For the text-containing cell, return its midpoint in [x, y] coordinate format. 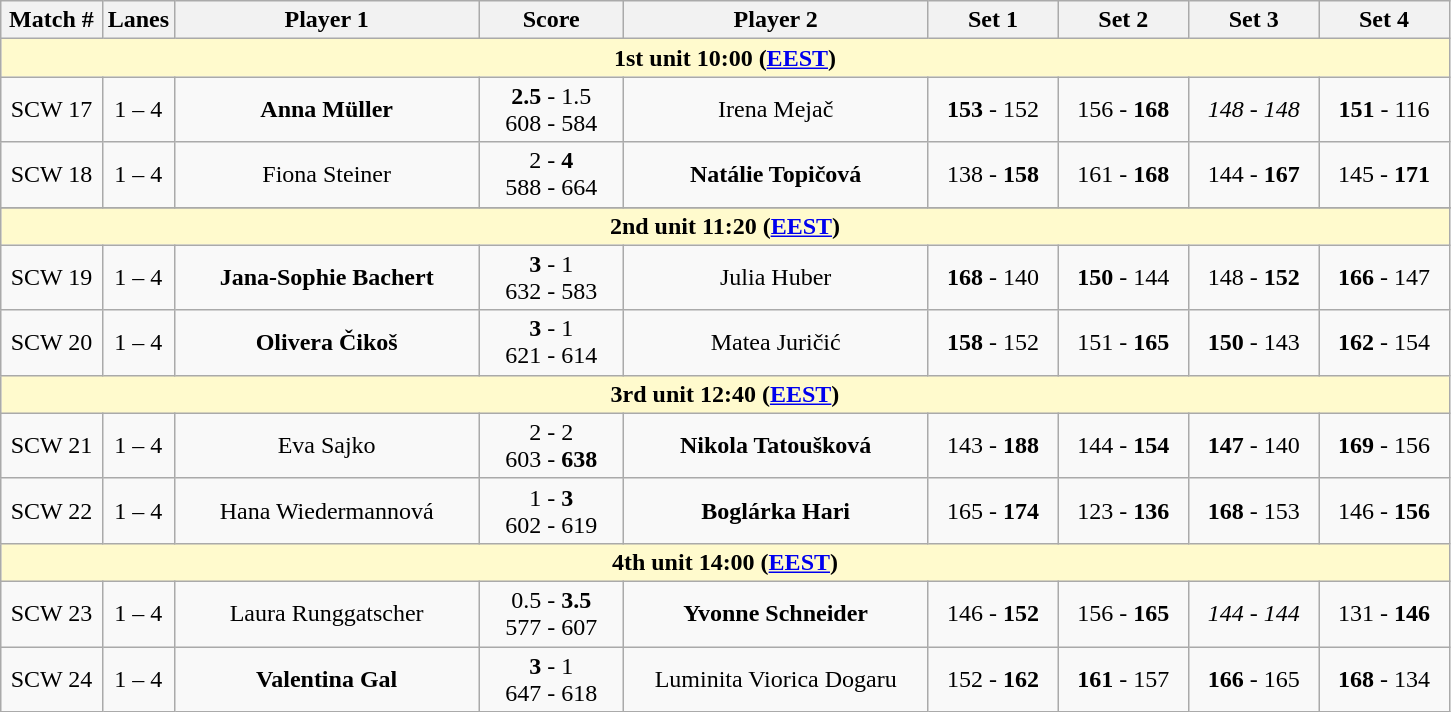
Yvonne Schneider [776, 614]
143 - 188 [993, 446]
Match # [52, 20]
Set 1 [993, 20]
SCW 23 [52, 614]
150 - 143 [1253, 342]
166 - 165 [1253, 678]
166 - 147 [1384, 278]
147 - 140 [1253, 446]
SCW 24 [52, 678]
Set 2 [1123, 20]
Set 4 [1384, 20]
156 - 168 [1123, 110]
SCW 18 [52, 174]
Boglárka Hari [776, 510]
2 - 2 603 - 638 [552, 446]
Luminita Viorica Dogaru [776, 678]
144 - 167 [1253, 174]
156 - 165 [1123, 614]
Player 2 [776, 20]
2.5 - 1.5 608 - 584 [552, 110]
148 - 152 [1253, 278]
123 - 136 [1123, 510]
SCW 20 [52, 342]
4th unit 14:00 (EEST) [725, 562]
3 - 1 632 - 583 [552, 278]
144 - 144 [1253, 614]
Nikola Tatoušková [776, 446]
152 - 162 [993, 678]
SCW 22 [52, 510]
0.5 - 3.5 577 - 607 [552, 614]
Matea Juričić [776, 342]
Eva Sajko [327, 446]
2 - 4 588 - 664 [552, 174]
153 - 152 [993, 110]
146 - 152 [993, 614]
SCW 17 [52, 110]
Score [552, 20]
Set 3 [1253, 20]
Laura Runggatscher [327, 614]
148 - 148 [1253, 110]
151 - 165 [1123, 342]
Natálie Topičová [776, 174]
169 - 156 [1384, 446]
1 - 3 602 - 619 [552, 510]
SCW 19 [52, 278]
Fiona Steiner [327, 174]
Hana Wiedermannová [327, 510]
145 - 171 [1384, 174]
158 - 152 [993, 342]
SCW 21 [52, 446]
Irena Mejač [776, 110]
2nd unit 11:20 (EEST) [725, 226]
Player 1 [327, 20]
Olivera Čikoš [327, 342]
161 - 157 [1123, 678]
Valentina Gal [327, 678]
161 - 168 [1123, 174]
162 - 154 [1384, 342]
144 - 154 [1123, 446]
3rd unit 12:40 (EEST) [725, 394]
Jana-Sophie Bachert [327, 278]
3 - 1 647 - 618 [552, 678]
168 - 140 [993, 278]
165 - 174 [993, 510]
131 - 146 [1384, 614]
146 - 156 [1384, 510]
168 - 134 [1384, 678]
138 - 158 [993, 174]
Lanes [138, 20]
Anna Müller [327, 110]
Julia Huber [776, 278]
150 - 144 [1123, 278]
151 - 116 [1384, 110]
1st unit 10:00 (EEST) [725, 58]
168 - 153 [1253, 510]
3 - 1 621 - 614 [552, 342]
